Locate the cell with the specified text and output its [X, Y] center coordinate. 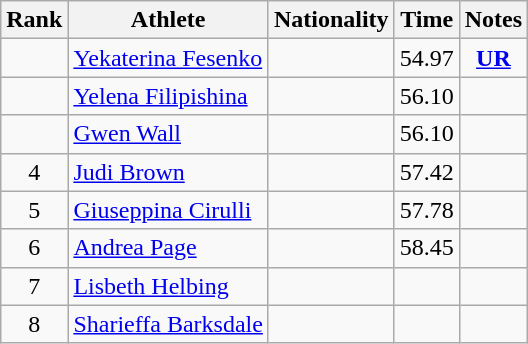
Rank [34, 20]
UR [493, 58]
57.42 [426, 172]
Andrea Page [168, 248]
Time [426, 20]
6 [34, 248]
Yekaterina Fesenko [168, 58]
Judi Brown [168, 172]
Athlete [168, 20]
Sharieffa Barksdale [168, 324]
Notes [493, 20]
Nationality [331, 20]
54.97 [426, 58]
4 [34, 172]
58.45 [426, 248]
Giuseppina Cirulli [168, 210]
Yelena Filipishina [168, 96]
5 [34, 210]
Gwen Wall [168, 134]
7 [34, 286]
57.78 [426, 210]
Lisbeth Helbing [168, 286]
8 [34, 324]
